Return (x, y) of the center of cell containing provided text 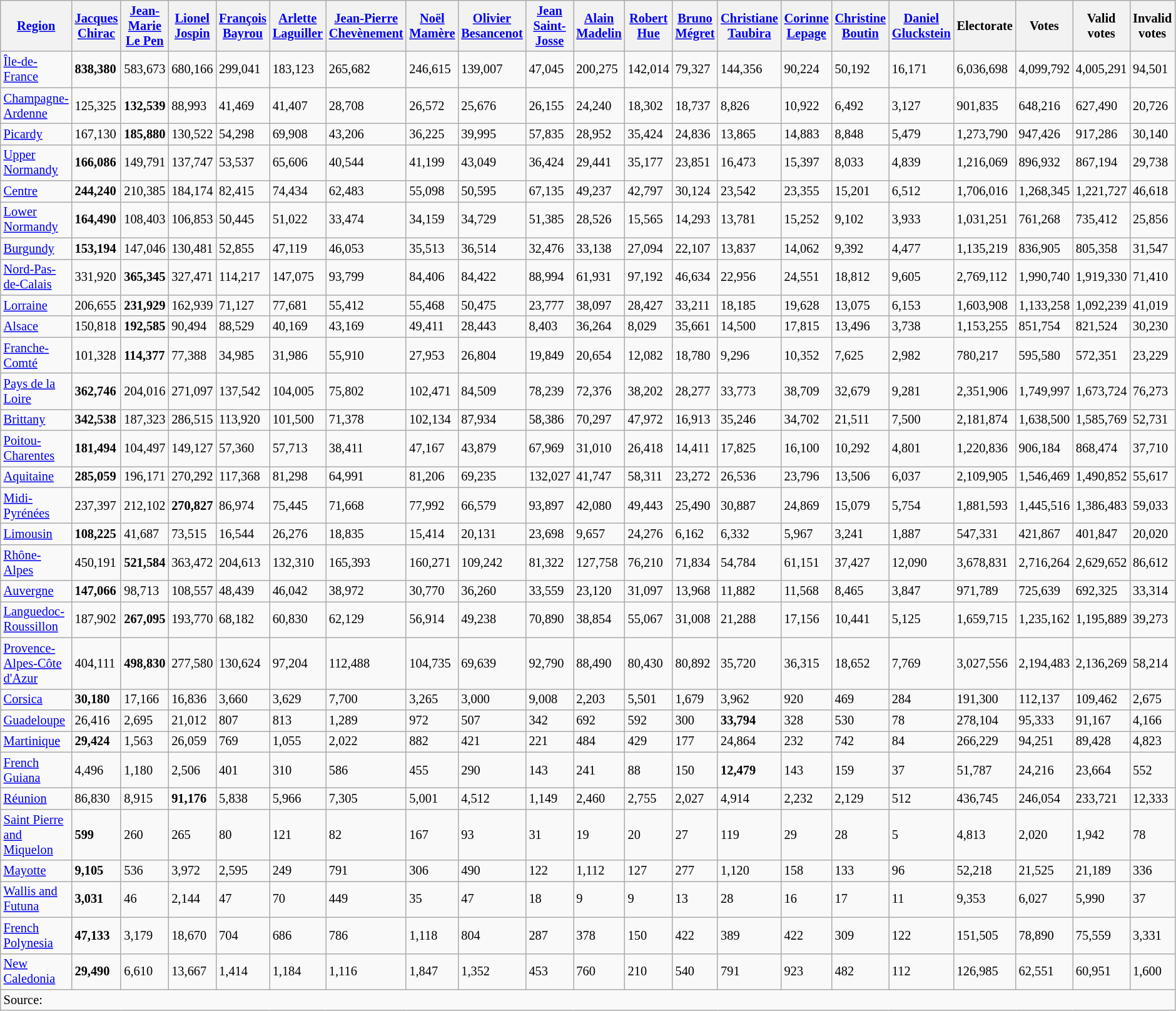
401,847 (1101, 534)
30,180 (96, 699)
917,286 (1101, 134)
572,351 (1101, 355)
67,969 (550, 449)
271,097 (192, 391)
241 (599, 770)
88,529 (243, 327)
Region (36, 26)
1,881,593 (985, 505)
868,474 (1101, 449)
31,010 (599, 449)
342,538 (96, 420)
Alain Madelin (599, 26)
104,005 (298, 391)
104,497 (144, 449)
512 (921, 798)
401 (243, 770)
70,890 (550, 619)
86,830 (96, 798)
484 (599, 741)
16,171 (921, 69)
Midi-Pyrénées (36, 505)
49,411 (432, 327)
7,700 (367, 699)
36,424 (550, 163)
20,726 (1152, 106)
2,027 (696, 798)
23,698 (550, 534)
277,580 (192, 663)
2,194,483 (1045, 663)
265,682 (367, 69)
13,496 (861, 327)
3,027,556 (985, 663)
11 (921, 899)
1,585,769 (1101, 420)
210,385 (144, 191)
204,613 (243, 562)
74,434 (298, 191)
18,737 (696, 106)
109,242 (492, 562)
Bruno Mégret (696, 26)
1,273,790 (985, 134)
2,982 (921, 355)
14,062 (807, 248)
9,102 (861, 220)
342 (550, 720)
13,781 (749, 220)
867,194 (1101, 163)
18,652 (861, 663)
153,194 (96, 248)
50,445 (243, 220)
33,211 (696, 305)
2,460 (599, 798)
104,735 (432, 663)
47,045 (550, 69)
14,500 (749, 327)
804 (492, 935)
160,271 (432, 562)
Corsica (36, 699)
Alsace (36, 327)
164,490 (96, 220)
10,352 (807, 355)
Arlette Laguiller (298, 26)
Lionel Jospin (192, 26)
35 (432, 899)
1,563 (144, 741)
57,713 (298, 449)
530 (861, 720)
18,670 (192, 935)
117,368 (243, 477)
38,854 (599, 619)
58,311 (649, 477)
77,681 (298, 305)
1,031,251 (985, 220)
127 (649, 871)
310 (298, 770)
21,511 (861, 420)
28,443 (492, 327)
132,539 (144, 106)
61,151 (807, 562)
1,546,469 (1045, 477)
139,007 (492, 69)
35,177 (649, 163)
23,355 (807, 191)
150,818 (96, 327)
97,204 (298, 663)
36,264 (599, 327)
64,991 (367, 477)
Votes (1045, 26)
8,915 (144, 798)
40,169 (298, 327)
55,098 (432, 191)
108,403 (144, 220)
1,919,330 (1101, 277)
81,298 (298, 477)
4,496 (96, 770)
21,288 (749, 619)
680,166 (192, 69)
336 (1152, 871)
43,206 (367, 134)
21,189 (1101, 871)
6,037 (921, 477)
1,673,724 (1101, 391)
267,095 (144, 619)
231,929 (144, 305)
3,660 (243, 699)
71,834 (696, 562)
6,036,698 (985, 69)
15,252 (807, 220)
22,956 (749, 277)
27,953 (432, 355)
7,305 (367, 798)
2,232 (807, 798)
Wallis and Futuna (36, 899)
Lorraine (36, 305)
449 (367, 899)
30,124 (696, 191)
167,130 (96, 134)
24,836 (696, 134)
4,823 (1152, 741)
362,746 (96, 391)
46,053 (367, 248)
1,116 (367, 972)
14,411 (696, 449)
68,182 (243, 619)
17,815 (807, 327)
36,260 (492, 591)
137,747 (192, 163)
114,377 (144, 355)
Valid votes (1101, 26)
309 (861, 935)
54,784 (749, 562)
86,974 (243, 505)
26,276 (298, 534)
112 (921, 972)
55,412 (367, 305)
92,790 (550, 663)
177 (696, 741)
70,297 (599, 420)
33,314 (1152, 591)
181,494 (96, 449)
805,358 (1101, 248)
760 (599, 972)
5,967 (807, 534)
18,812 (861, 277)
55,910 (367, 355)
46 (144, 899)
9,392 (861, 248)
184,174 (192, 191)
34,985 (243, 355)
9,657 (599, 534)
22,107 (696, 248)
28,427 (649, 305)
9,353 (985, 899)
1,942 (1101, 835)
80 (243, 835)
165,393 (367, 562)
3,331 (1152, 935)
498,830 (144, 663)
57,835 (550, 134)
24,240 (599, 106)
Languedoc-Roussillon (36, 619)
Jean-Marie Le Pen (144, 26)
38,097 (599, 305)
78,239 (550, 391)
François Bayrou (243, 26)
108,557 (192, 591)
2,629,652 (1101, 562)
37,427 (861, 562)
5,125 (921, 619)
69,235 (492, 477)
1,749,997 (1045, 391)
112,137 (1045, 699)
7,625 (861, 355)
71,410 (1152, 277)
28,277 (696, 391)
2,129 (861, 798)
130,481 (192, 248)
Olivier Besancenot (492, 26)
37,710 (1152, 449)
41,019 (1152, 305)
290 (492, 770)
265 (192, 835)
Jean-Pierre Chevènement (367, 26)
43,879 (492, 449)
25,676 (492, 106)
39,273 (1152, 619)
31,547 (1152, 248)
4,813 (985, 835)
5,479 (921, 134)
47,119 (298, 248)
96 (921, 871)
5 (921, 835)
469 (861, 699)
84,406 (432, 277)
482 (861, 972)
1,445,516 (1045, 505)
60,951 (1101, 972)
3,847 (921, 591)
12,090 (921, 562)
167 (432, 835)
735,412 (1101, 220)
599 (96, 835)
4,914 (749, 798)
72,376 (599, 391)
9,008 (550, 699)
69,639 (492, 663)
947,426 (1045, 134)
Robert Hue (649, 26)
455 (432, 770)
47,133 (96, 935)
583,673 (144, 69)
36,514 (492, 248)
Daniel Gluckstein (921, 26)
1,490,852 (1101, 477)
Guadeloupe (36, 720)
6,153 (921, 305)
Limousin (36, 534)
13,667 (192, 972)
36,315 (807, 663)
70 (298, 899)
54,298 (243, 134)
43,169 (367, 327)
5,966 (298, 798)
149,127 (192, 449)
119 (749, 835)
57,360 (243, 449)
33,794 (749, 720)
2,144 (192, 899)
133 (861, 871)
3,933 (921, 220)
896,932 (1045, 163)
93,799 (367, 277)
84,509 (492, 391)
26,155 (550, 106)
13,837 (749, 248)
34,159 (432, 220)
35,661 (696, 327)
46,042 (298, 591)
920 (807, 699)
421,867 (1045, 534)
47,167 (432, 449)
88,490 (599, 663)
67,135 (550, 191)
9,605 (921, 277)
19,849 (550, 355)
1,706,016 (985, 191)
17,156 (807, 619)
233,721 (1101, 798)
Jean Saint-Josse (550, 26)
12,479 (749, 770)
4,839 (921, 163)
10,292 (861, 449)
Champagne-Ardenne (36, 106)
185,880 (144, 134)
21,012 (192, 720)
13,865 (749, 134)
90,224 (807, 69)
51,385 (550, 220)
3,000 (492, 699)
266,229 (985, 741)
17 (861, 899)
87,934 (492, 420)
78,890 (1045, 935)
17,825 (749, 449)
15,414 (432, 534)
882 (432, 741)
23,664 (1101, 770)
552 (1152, 770)
5,754 (921, 505)
101,500 (298, 420)
284 (921, 699)
42,080 (599, 505)
71,668 (367, 505)
11,882 (749, 591)
147,046 (144, 248)
36,225 (432, 134)
3,629 (298, 699)
1,887 (921, 534)
9,296 (749, 355)
1,268,345 (1045, 191)
328 (807, 720)
35,720 (749, 663)
3,962 (749, 699)
Lower Normandy (36, 220)
90,494 (192, 327)
98,713 (144, 591)
1,120 (749, 871)
18,185 (749, 305)
1,180 (144, 770)
30,887 (749, 505)
813 (298, 720)
2,675 (1152, 699)
Martinique (36, 741)
15,565 (649, 220)
3,265 (432, 699)
16,544 (243, 534)
769 (243, 741)
38,202 (649, 391)
65,606 (298, 163)
3,031 (96, 899)
923 (807, 972)
42,797 (649, 191)
200,275 (599, 69)
New Caledonia (36, 972)
18,835 (367, 534)
5,501 (649, 699)
76,273 (1152, 391)
Christine Boutin (861, 26)
704 (243, 935)
836,905 (1045, 248)
Jacques Chirac (96, 26)
79,327 (696, 69)
Electorate (985, 26)
1,679 (696, 699)
French Guiana (36, 770)
20 (649, 835)
20,654 (599, 355)
25,856 (1152, 220)
29,424 (96, 741)
28,526 (599, 220)
50,595 (492, 191)
102,471 (432, 391)
12,333 (1152, 798)
49,443 (649, 505)
159 (861, 770)
807 (243, 720)
2,351,906 (985, 391)
204,016 (144, 391)
299,041 (243, 69)
3,241 (861, 534)
112,488 (367, 663)
46,618 (1152, 191)
2,022 (367, 741)
453 (550, 972)
14,293 (696, 220)
595,580 (1045, 355)
41,469 (243, 106)
106,853 (192, 220)
121 (298, 835)
29,738 (1152, 163)
232 (807, 741)
127,758 (599, 562)
77,388 (192, 355)
97,192 (649, 277)
1,603,908 (985, 305)
23,229 (1152, 355)
1,135,219 (985, 248)
2,136,269 (1101, 663)
4,166 (1152, 720)
147,066 (96, 591)
75,559 (1101, 935)
49,237 (599, 191)
14,883 (807, 134)
1,221,727 (1101, 191)
66,579 (492, 505)
30,770 (432, 591)
6,512 (921, 191)
144,356 (749, 69)
39,995 (492, 134)
75,802 (367, 391)
62,129 (367, 619)
58,386 (550, 420)
26,418 (649, 449)
4,512 (492, 798)
18 (550, 899)
19,628 (807, 305)
436,745 (985, 798)
2,716,264 (1045, 562)
2,020 (1045, 835)
26,804 (492, 355)
389 (749, 935)
49,238 (492, 619)
193,770 (192, 619)
971,789 (985, 591)
286,515 (192, 420)
166,086 (96, 163)
52,855 (243, 248)
16,473 (749, 163)
60,830 (298, 619)
Nord-Pas-de-Calais (36, 277)
55,067 (649, 619)
6,492 (861, 106)
88,993 (192, 106)
75,445 (298, 505)
2,203 (599, 699)
15,397 (807, 163)
17,166 (144, 699)
3,179 (144, 935)
50,192 (861, 69)
Upper Normandy (36, 163)
8,826 (749, 106)
692 (599, 720)
151,505 (985, 935)
592 (649, 720)
33,773 (749, 391)
761,268 (1045, 220)
9,281 (921, 391)
648,216 (1045, 106)
9,105 (96, 871)
29,441 (599, 163)
Noël Mamère (432, 26)
58,214 (1152, 663)
15,201 (861, 191)
1,112 (599, 871)
23,272 (696, 477)
16,100 (807, 449)
16,836 (192, 699)
82 (367, 835)
Saint Pierre and Miquelon (36, 835)
821,524 (1101, 327)
6,610 (144, 972)
187,323 (144, 420)
142,014 (649, 69)
162,939 (192, 305)
19 (599, 835)
130,522 (192, 134)
52,731 (1152, 420)
237,397 (96, 505)
210 (649, 972)
8,848 (861, 134)
149,791 (144, 163)
5,838 (243, 798)
52,218 (985, 871)
53,537 (243, 163)
23,120 (599, 591)
35,246 (749, 420)
8,033 (861, 163)
26,059 (192, 741)
Mayotte (36, 871)
35,424 (649, 134)
24,864 (749, 741)
972 (432, 720)
18,780 (696, 355)
1,659,715 (985, 619)
300 (696, 720)
780,217 (985, 355)
28,952 (599, 134)
10,922 (807, 106)
130,624 (243, 663)
246,054 (1045, 798)
13,075 (861, 305)
114,217 (243, 277)
137,542 (243, 391)
88 (649, 770)
725,639 (1045, 591)
Franche-Comté (36, 355)
11,568 (807, 591)
126,985 (985, 972)
77,992 (432, 505)
1,235,162 (1045, 619)
2,769,112 (985, 277)
101,328 (96, 355)
25,490 (696, 505)
786 (367, 935)
404,111 (96, 663)
56,914 (432, 619)
62,483 (367, 191)
18,302 (649, 106)
Aquitaine (36, 477)
81,206 (432, 477)
244,240 (96, 191)
187,902 (96, 619)
69,908 (298, 134)
13 (696, 899)
191,300 (985, 699)
27 (696, 835)
270,292 (192, 477)
270,827 (192, 505)
192,585 (144, 327)
287 (550, 935)
851,754 (1045, 327)
38,972 (367, 591)
38,709 (807, 391)
41,407 (298, 106)
89,428 (1101, 741)
6,332 (749, 534)
8,029 (649, 327)
31,008 (696, 619)
13,968 (696, 591)
35,513 (432, 248)
221 (550, 741)
206,655 (96, 305)
Auvergne (36, 591)
24,551 (807, 277)
23,542 (749, 191)
Burgundy (36, 248)
147,075 (298, 277)
521,584 (144, 562)
80,430 (649, 663)
132,310 (298, 562)
Invalid votes (1152, 26)
838,380 (96, 69)
30,140 (1152, 134)
86,612 (1152, 562)
2,109,905 (985, 477)
46,634 (696, 277)
Centre (36, 191)
3,972 (192, 871)
108,225 (96, 534)
20,020 (1152, 534)
34,702 (807, 420)
1,133,258 (1045, 305)
93,897 (550, 505)
41,199 (432, 163)
43,049 (492, 163)
82,415 (243, 191)
5,990 (1101, 899)
196,171 (144, 477)
1,055 (298, 741)
125,325 (96, 106)
3,738 (921, 327)
249 (298, 871)
15,079 (861, 505)
1,847 (432, 972)
91,176 (192, 798)
51,022 (298, 220)
246,615 (432, 69)
48,439 (243, 591)
32,476 (550, 248)
41,687 (144, 534)
260 (144, 835)
Réunion (36, 798)
1,386,483 (1101, 505)
277 (696, 871)
12,082 (649, 355)
59,033 (1152, 505)
21,525 (1045, 871)
1,638,500 (1045, 420)
10,441 (861, 619)
8,403 (550, 327)
4,099,792 (1045, 69)
Pays de la Loire (36, 391)
8,465 (861, 591)
901,835 (985, 106)
7,769 (921, 663)
507 (492, 720)
4,005,291 (1101, 69)
80,892 (696, 663)
212,102 (144, 505)
2,506 (192, 770)
93 (492, 835)
6,027 (1045, 899)
30,230 (1152, 327)
Corinne Lepage (807, 26)
29 (807, 835)
55,468 (432, 305)
1,118 (432, 935)
Brittany (36, 420)
31,986 (298, 355)
547,331 (985, 534)
16,913 (696, 420)
158 (807, 871)
429 (649, 741)
6,162 (696, 534)
Christiane Taubira (749, 26)
331,920 (96, 277)
Picardy (36, 134)
490 (492, 871)
540 (696, 972)
71,378 (367, 420)
33,559 (550, 591)
16 (807, 899)
365,345 (144, 277)
3,127 (921, 106)
33,138 (599, 248)
24,869 (807, 505)
23,851 (696, 163)
1,289 (367, 720)
Provence-Alpes-Côte d'Azur (36, 663)
31 (550, 835)
26,416 (96, 720)
1,216,069 (985, 163)
88,994 (550, 277)
7,500 (921, 420)
421 (492, 741)
73,515 (192, 534)
692,325 (1101, 591)
113,920 (243, 420)
536 (144, 871)
327,471 (192, 277)
278,104 (985, 720)
3,678,831 (985, 562)
13,506 (861, 477)
24,276 (649, 534)
62,551 (1045, 972)
1,092,239 (1101, 305)
50,475 (492, 305)
183,123 (298, 69)
Île-de-France (36, 69)
26,572 (432, 106)
Poitou-Charentes (36, 449)
363,472 (192, 562)
102,134 (432, 420)
76,210 (649, 562)
906,184 (1045, 449)
378 (599, 935)
306 (432, 871)
61,931 (599, 277)
55,617 (1152, 477)
24,216 (1045, 770)
23,796 (807, 477)
40,544 (367, 163)
French Polynesia (36, 935)
1,990,740 (1045, 277)
47,972 (649, 420)
20,131 (492, 534)
Rhône-Alpes (36, 562)
2,755 (649, 798)
1,184 (298, 972)
38,411 (367, 449)
95,333 (1045, 720)
34,729 (492, 220)
2,695 (144, 720)
586 (367, 770)
27,094 (649, 248)
450,191 (96, 562)
109,462 (1101, 699)
627,490 (1101, 106)
94,501 (1152, 69)
33,474 (367, 220)
4,477 (921, 248)
1,352 (492, 972)
84 (921, 741)
132,027 (550, 477)
285,059 (96, 477)
1,600 (1152, 972)
91,167 (1101, 720)
81,322 (550, 562)
41,747 (599, 477)
1,414 (243, 972)
26,536 (749, 477)
51,787 (985, 770)
2,595 (243, 871)
31,097 (649, 591)
4,801 (921, 449)
1,195,889 (1101, 619)
28,708 (367, 106)
1,149 (550, 798)
742 (861, 741)
32,679 (861, 391)
Source: (588, 1000)
71,127 (243, 305)
1,153,255 (985, 327)
2,181,874 (985, 420)
23,777 (550, 305)
84,422 (492, 277)
5,001 (432, 798)
1,220,836 (985, 449)
29,490 (96, 972)
94,251 (1045, 741)
686 (298, 935)
